Return [X, Y] of the center of cell containing provided text 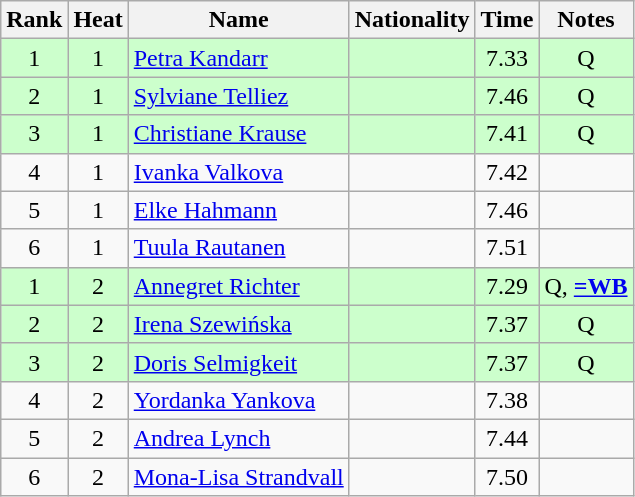
Rank [34, 20]
Andrea Lynch [238, 438]
Nationality [412, 20]
7.44 [507, 438]
7.33 [507, 58]
7.38 [507, 400]
Heat [98, 20]
7.29 [507, 286]
7.41 [507, 134]
Annegret Richter [238, 286]
Christiane Krause [238, 134]
Sylviane Telliez [238, 96]
Ivanka Valkova [238, 172]
Notes [586, 20]
Doris Selmigkeit [238, 362]
Petra Kandarr [238, 58]
Yordanka Yankova [238, 400]
7.51 [507, 248]
7.42 [507, 172]
7.50 [507, 477]
Q, =WB [586, 286]
Elke Hahmann [238, 210]
Time [507, 20]
Irena Szewińska [238, 324]
Name [238, 20]
Mona-Lisa Strandvall [238, 477]
Tuula Rautanen [238, 248]
